Scan for the cell matching the given text and deliver its [X, Y] coordinate at center. 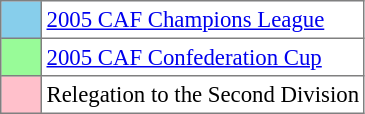
2005 CAF Champions League [202, 20]
Relegation to the Second Division [202, 95]
2005 CAF Confederation Cup [202, 57]
